Detect which cell encompasses the target text, then output its [x, y] center coordinate. 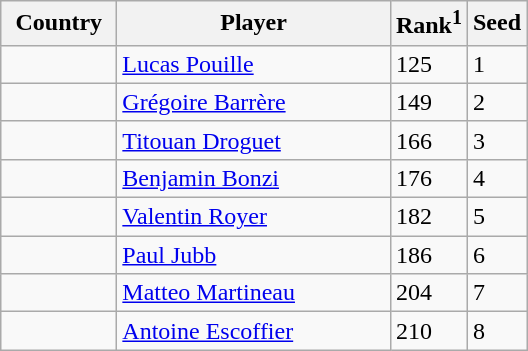
Titouan Droguet [254, 140]
Benjamin Bonzi [254, 178]
Rank1 [428, 24]
2 [496, 102]
125 [428, 64]
Country [59, 24]
Antoine Escoffier [254, 331]
4 [496, 178]
8 [496, 331]
186 [428, 255]
166 [428, 140]
182 [428, 217]
Grégoire Barrère [254, 102]
1 [496, 64]
Seed [496, 24]
5 [496, 217]
7 [496, 293]
Matteo Martineau [254, 293]
176 [428, 178]
Player [254, 24]
Lucas Pouille [254, 64]
Valentin Royer [254, 217]
204 [428, 293]
149 [428, 102]
6 [496, 255]
3 [496, 140]
Paul Jubb [254, 255]
210 [428, 331]
